Return (x, y) of the center of cell containing provided text 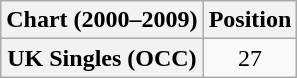
Position (250, 20)
27 (250, 58)
UK Singles (OCC) (102, 58)
Chart (2000–2009) (102, 20)
